Find where the given text appears and provide that cell's center as (X, Y) coordinate. 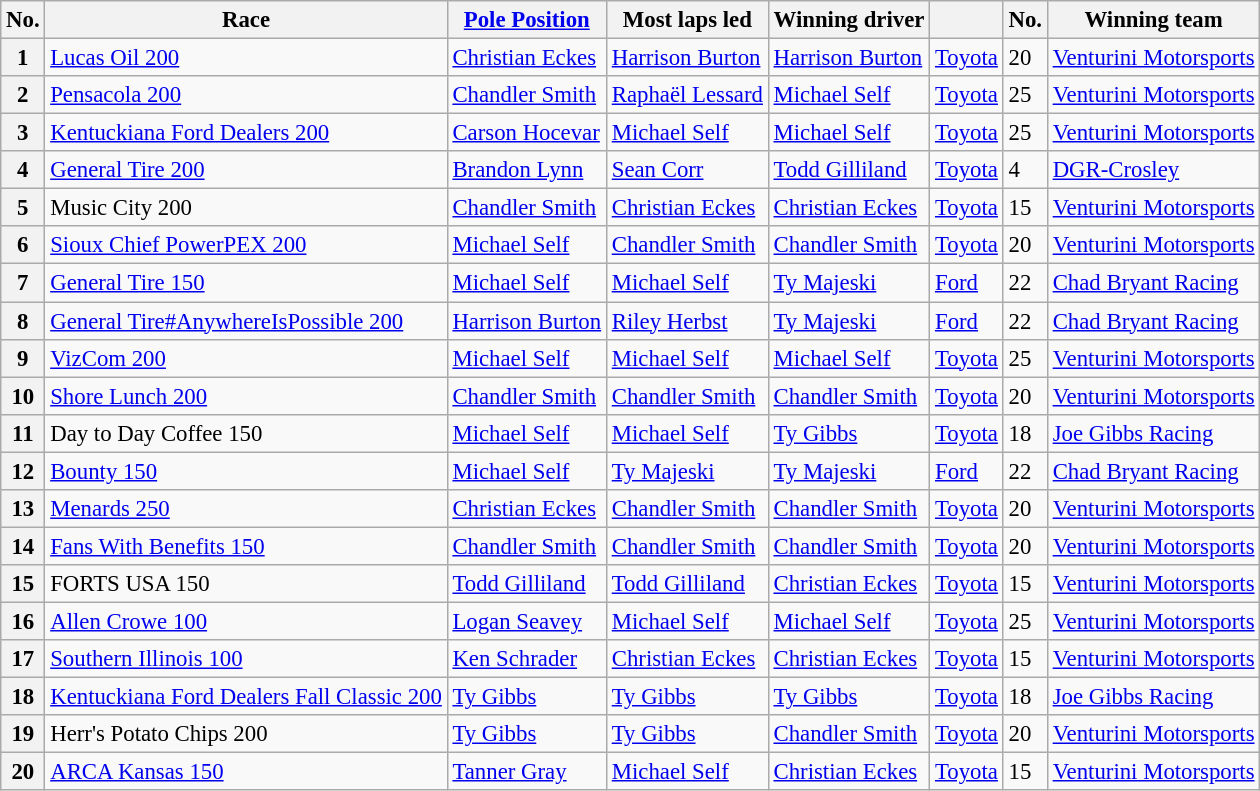
Winning team (1153, 20)
Fans With Benefits 150 (246, 546)
8 (23, 321)
1 (23, 58)
19 (23, 734)
Southern Illinois 100 (246, 659)
Day to Day Coffee 150 (246, 433)
Ken Schrader (526, 659)
Carson Hocevar (526, 133)
10 (23, 396)
6 (23, 245)
General Tire 200 (246, 170)
7 (23, 283)
Winning driver (848, 20)
12 (23, 471)
17 (23, 659)
16 (23, 621)
General Tire#AnywhereIsPossible 200 (246, 321)
Pole Position (526, 20)
FORTS USA 150 (246, 584)
13 (23, 509)
VizCom 200 (246, 358)
Kentuckiana Ford Dealers 200 (246, 133)
Brandon Lynn (526, 170)
Lucas Oil 200 (246, 58)
Herr's Potato Chips 200 (246, 734)
Most laps led (687, 20)
Pensacola 200 (246, 95)
Bounty 150 (246, 471)
General Tire 150 (246, 283)
Kentuckiana Ford Dealers Fall Classic 200 (246, 697)
Allen Crowe 100 (246, 621)
3 (23, 133)
ARCA Kansas 150 (246, 772)
9 (23, 358)
Music City 200 (246, 208)
5 (23, 208)
Race (246, 20)
Logan Seavey (526, 621)
Tanner Gray (526, 772)
Shore Lunch 200 (246, 396)
DGR-Crosley (1153, 170)
11 (23, 433)
Sean Corr (687, 170)
Riley Herbst (687, 321)
Sioux Chief PowerPEX 200 (246, 245)
2 (23, 95)
Raphaël Lessard (687, 95)
Menards 250 (246, 509)
14 (23, 546)
